Identify which cell holds the provided text, then report its (x, y) central coordinate. 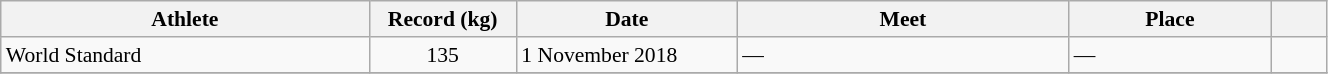
135 (442, 55)
Date (626, 19)
Athlete (185, 19)
Meet (902, 19)
Place (1170, 19)
1 November 2018 (626, 55)
Record (kg) (442, 19)
World Standard (185, 55)
